Identify which cell holds the provided text, then report its (x, y) central coordinate. 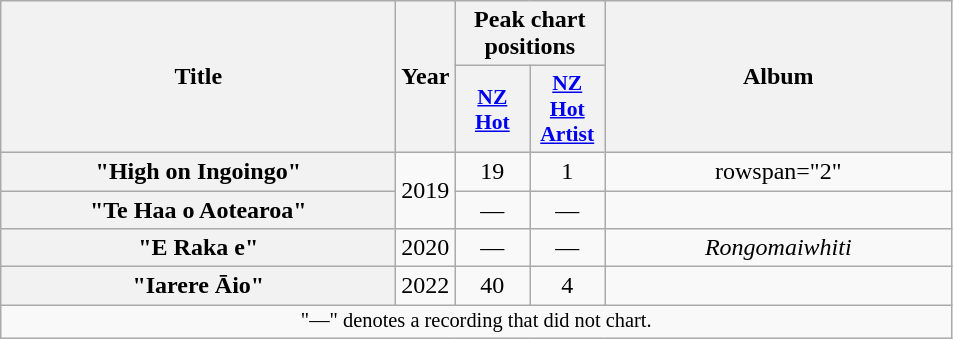
Peak chart positions (530, 34)
"E Raka e" (198, 248)
"Te Haa o Aotearoa" (198, 209)
"Iarere Āio" (198, 286)
Year (426, 77)
2020 (426, 248)
1 (568, 171)
"—" denotes a recording that did not chart. (476, 322)
NZHot (492, 110)
Title (198, 77)
NZHotArtist (568, 110)
rowspan="2" (778, 171)
"High on Ingoingo" (198, 171)
2022 (426, 286)
Album (778, 77)
4 (568, 286)
2019 (426, 190)
Rongomaiwhiti (778, 248)
19 (492, 171)
40 (492, 286)
